From the cell containing the given text, extract its center point as [X, Y] coordinate. 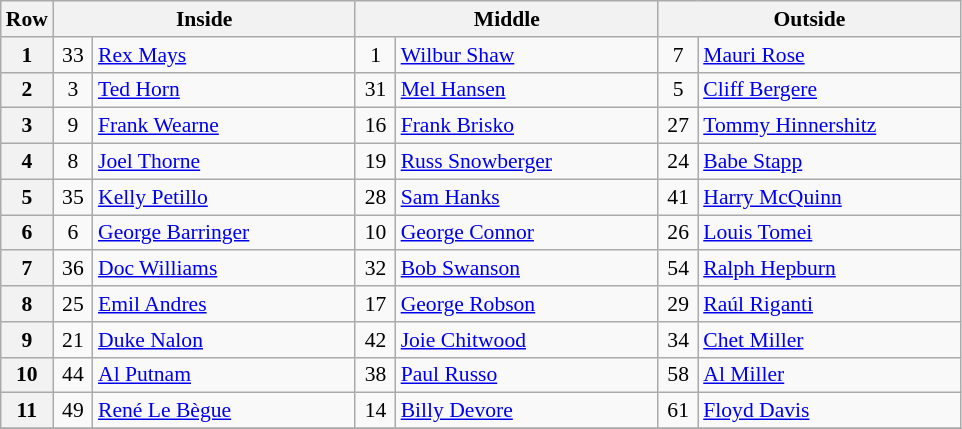
11 [27, 411]
28 [375, 197]
Frank Wearne [224, 126]
Joie Chitwood [527, 340]
George Connor [527, 233]
Billy Devore [527, 411]
Wilbur Shaw [527, 55]
Rex Mays [224, 55]
Chet Miller [829, 340]
Doc Williams [224, 269]
21 [73, 340]
Ralph Hepburn [829, 269]
42 [375, 340]
33 [73, 55]
Floyd Davis [829, 411]
Tommy Hinnershitz [829, 126]
16 [375, 126]
Cliff Bergere [829, 90]
32 [375, 269]
29 [678, 304]
Frank Brisko [527, 126]
Sam Hanks [527, 197]
26 [678, 233]
Mel Hansen [527, 90]
41 [678, 197]
Middle [506, 19]
Inside [204, 19]
19 [375, 162]
2 [27, 90]
Row [27, 19]
Paul Russo [527, 375]
George Barringer [224, 233]
Al Putnam [224, 375]
Raúl Riganti [829, 304]
Joel Thorne [224, 162]
Emil Andres [224, 304]
49 [73, 411]
Bob Swanson [527, 269]
Russ Snowberger [527, 162]
25 [73, 304]
Duke Nalon [224, 340]
38 [375, 375]
Kelly Petillo [224, 197]
Outside [810, 19]
27 [678, 126]
Louis Tomei [829, 233]
Ted Horn [224, 90]
35 [73, 197]
Babe Stapp [829, 162]
George Robson [527, 304]
54 [678, 269]
61 [678, 411]
René Le Bègue [224, 411]
Al Miller [829, 375]
44 [73, 375]
58 [678, 375]
14 [375, 411]
Harry McQuinn [829, 197]
36 [73, 269]
34 [678, 340]
17 [375, 304]
24 [678, 162]
31 [375, 90]
Mauri Rose [829, 55]
4 [27, 162]
